Locate the cell with the specified text and output its [X, Y] center coordinate. 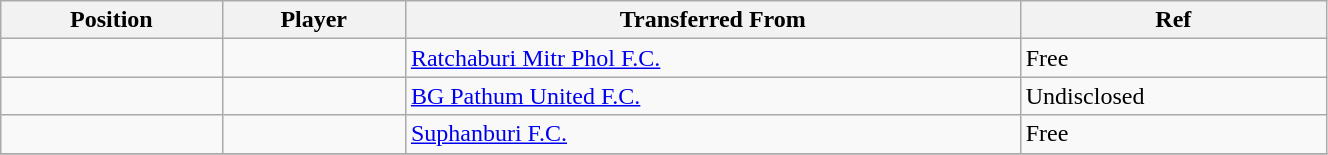
Ratchaburi Mitr Phol F.C. [712, 58]
Player [314, 20]
BG Pathum United F.C. [712, 96]
Undisclosed [1173, 96]
Position [112, 20]
Transferred From [712, 20]
Ref [1173, 20]
Suphanburi F.C. [712, 134]
